Output the (x, y) coordinate of the center of the cell containing the given text.  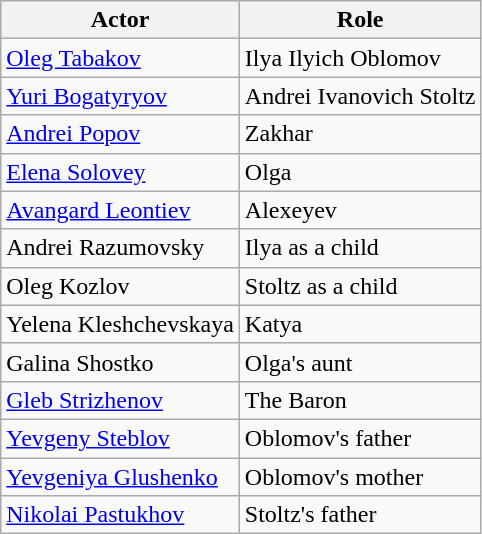
Role (360, 20)
Yevgeniya Glushenko (120, 477)
Galina Shostko (120, 362)
Oleg Tabakov (120, 58)
Oblomov's mother (360, 477)
Olga (360, 172)
Oblomov's father (360, 438)
Oleg Kozlov (120, 286)
The Baron (360, 400)
Yuri Bogatyryov (120, 96)
Gleb Strizhenov (120, 400)
Actor (120, 20)
Nikolai Pastukhov (120, 515)
Olga's aunt (360, 362)
Andrei Razumovsky (120, 248)
Zakhar (360, 134)
Elena Solovey (120, 172)
Ilya Ilyich Oblomov (360, 58)
Stoltz as a child (360, 286)
Andrei Popov (120, 134)
Alexeyev (360, 210)
Stoltz's father (360, 515)
Yevgeny Steblov (120, 438)
Avangard Leontiev (120, 210)
Ilya as a child (360, 248)
Katya (360, 324)
Yelena Kleshchevskaya (120, 324)
Andrei Ivanovich Stoltz (360, 96)
